Determine the (x, y) coordinate at the center of the cell enclosing the given text.  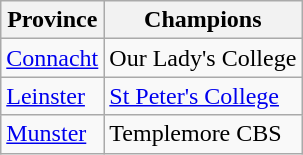
Province (52, 20)
Champions (203, 20)
Munster (52, 134)
Our Lady's College (203, 58)
Connacht (52, 58)
Leinster (52, 96)
St Peter's College (203, 96)
Templemore CBS (203, 134)
